Pinpoint the cell where the given text exists, returning its [X, Y] midpoint coordinate. 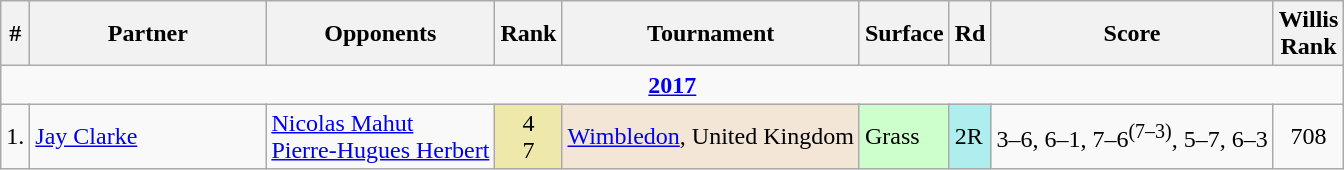
1. [16, 136]
2R [970, 136]
Surface [904, 34]
Partner [148, 34]
4 7 [528, 136]
Jay Clarke [148, 136]
Rank [528, 34]
Tournament [710, 34]
708 [1308, 136]
WillisRank [1308, 34]
Grass [904, 136]
Opponents [380, 34]
Wimbledon, United Kingdom [710, 136]
Rd [970, 34]
2017 [672, 85]
Nicolas Mahut Pierre-Hugues Herbert [380, 136]
# [16, 34]
3–6, 6–1, 7–6(7–3), 5–7, 6–3 [1132, 136]
Score [1132, 34]
